From the cell containing the given text, extract its center point as [x, y] coordinate. 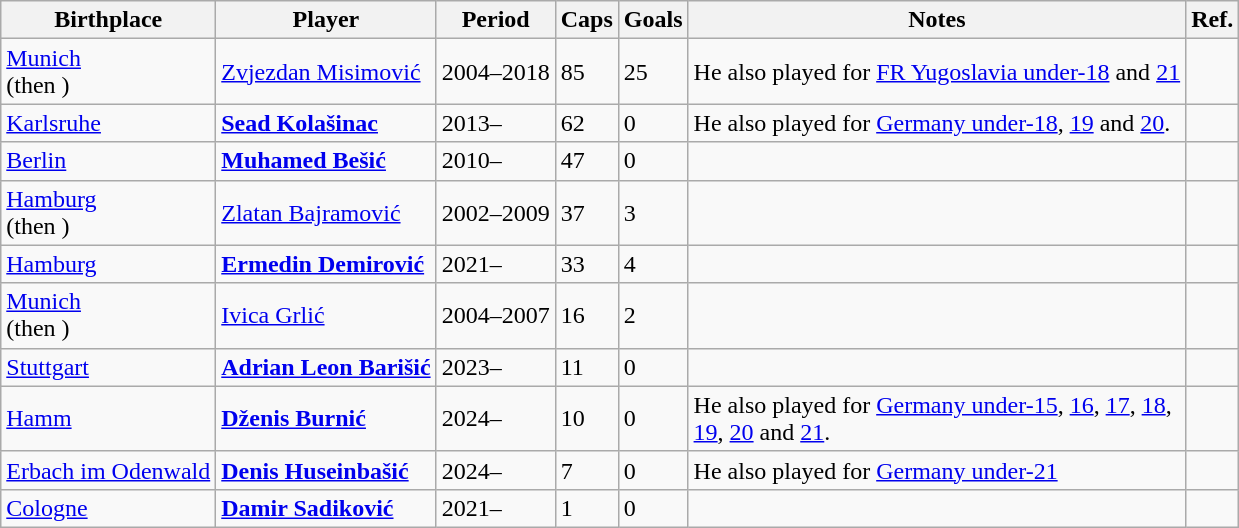
33 [586, 264]
Caps [586, 20]
Zvjezdan Misimović [326, 72]
4 [653, 264]
37 [586, 212]
2002–2009 [496, 212]
85 [586, 72]
Denis Huseinbašić [326, 470]
Ermedin Demirović [326, 264]
Hamm [108, 418]
2010– [496, 161]
2013– [496, 123]
25 [653, 72]
47 [586, 161]
Goals [653, 20]
Zlatan Bajramović [326, 212]
Birthplace [108, 20]
7 [586, 470]
1 [586, 508]
Dženis Burnić [326, 418]
He also played for Germany under-15, 16, 17, 18,19, 20 and 21. [937, 418]
2 [653, 316]
Karlsruhe [108, 123]
He also played for Germany under-21 [937, 470]
62 [586, 123]
Hamburg [108, 264]
2004–2007 [496, 316]
3 [653, 212]
Ivica Grlić [326, 316]
Hamburg (then ) [108, 212]
Sead Kolašinac [326, 123]
2023– [496, 367]
11 [586, 367]
Adrian Leon Barišić [326, 367]
10 [586, 418]
2004–2018 [496, 72]
Period [496, 20]
He also played for FR Yugoslavia under-18 and 21 [937, 72]
Berlin [108, 161]
Player [326, 20]
Muhamed Bešić [326, 161]
16 [586, 316]
Notes [937, 20]
Erbach im Odenwald [108, 470]
Stuttgart [108, 367]
He also played for Germany under-18, 19 and 20. [937, 123]
Damir Sadiković [326, 508]
Cologne [108, 508]
Ref. [1212, 20]
